Return (x, y) of the center of cell containing provided text 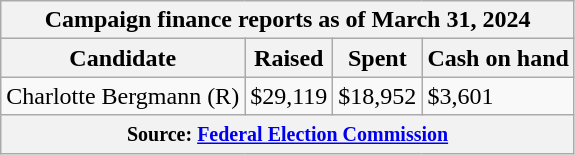
$29,119 (289, 96)
Cash on hand (498, 58)
Charlotte Bergmann (R) (123, 96)
$3,601 (498, 96)
Spent (378, 58)
$18,952 (378, 96)
Candidate (123, 58)
Source: Federal Election Commission (288, 134)
Raised (289, 58)
Campaign finance reports as of March 31, 2024 (288, 20)
